Output the [X, Y] coordinate of the center of the cell containing the given text.  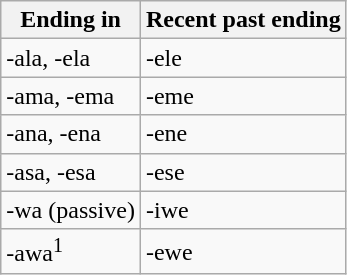
-ala, -ela [71, 58]
-wa (passive) [71, 210]
-ene [243, 134]
-eme [243, 96]
-awa1 [71, 252]
-iwe [243, 210]
-ama, -ema [71, 96]
-ele [243, 58]
-ewe [243, 252]
Ending in [71, 20]
-ana, -ena [71, 134]
-ese [243, 172]
Recent past ending [243, 20]
-asa, -esa [71, 172]
